Find where the given text appears and provide that cell's center as [x, y] coordinate. 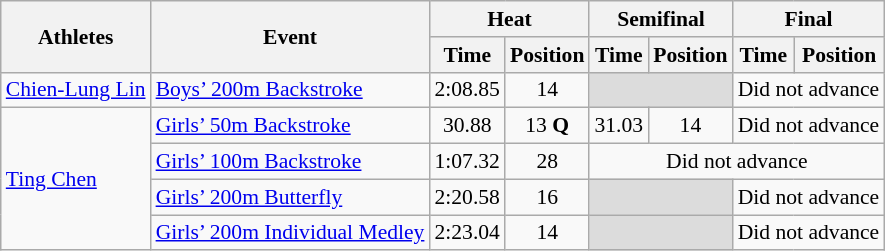
Heat [509, 19]
28 [547, 162]
13 Q [547, 126]
Boys’ 200m Backstroke [290, 90]
31.03 [618, 126]
30.88 [466, 126]
2:08.85 [466, 90]
Girls’ 200m Individual Medley [290, 233]
Athletes [76, 36]
Event [290, 36]
Semifinal [660, 19]
Chien-Lung Lin [76, 90]
Girls’ 200m Butterfly [290, 197]
16 [547, 197]
1:07.32 [466, 162]
Final [809, 19]
Girls’ 100m Backstroke [290, 162]
Ting Chen [76, 179]
2:23.04 [466, 233]
2:20.58 [466, 197]
Girls’ 50m Backstroke [290, 126]
